Identify which cell holds the provided text, then report its (X, Y) central coordinate. 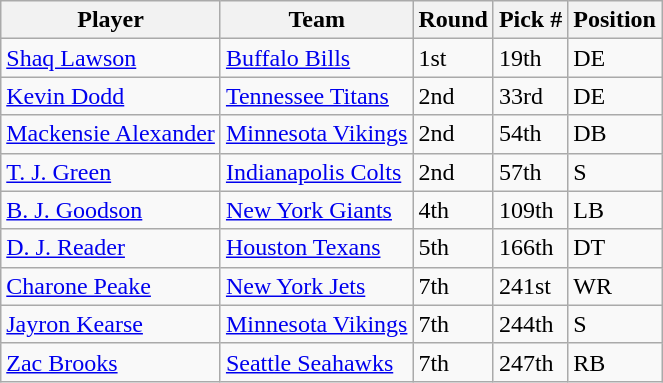
Zac Brooks (111, 362)
Jayron Kearse (111, 324)
Player (111, 20)
Buffalo Bills (316, 58)
Charone Peake (111, 286)
DB (615, 134)
Team (316, 20)
Position (615, 20)
Seattle Seahawks (316, 362)
109th (530, 210)
New York Giants (316, 210)
LB (615, 210)
Round (453, 20)
241st (530, 286)
33rd (530, 96)
166th (530, 248)
Shaq Lawson (111, 58)
WR (615, 286)
Indianapolis Colts (316, 172)
Pick # (530, 20)
D. J. Reader (111, 248)
T. J. Green (111, 172)
54th (530, 134)
DT (615, 248)
4th (453, 210)
New York Jets (316, 286)
Houston Texans (316, 248)
1st (453, 58)
244th (530, 324)
19th (530, 58)
Tennessee Titans (316, 96)
Mackensie Alexander (111, 134)
RB (615, 362)
Kevin Dodd (111, 96)
B. J. Goodson (111, 210)
57th (530, 172)
5th (453, 248)
247th (530, 362)
